Provide the (X, Y) coordinate of the cell's center where the given text is located.  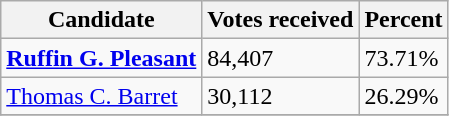
Ruffin G. Pleasant (102, 58)
26.29% (404, 96)
84,407 (280, 58)
73.71% (404, 58)
Percent (404, 20)
Candidate (102, 20)
30,112 (280, 96)
Thomas C. Barret (102, 96)
Votes received (280, 20)
